Find where the given text appears and provide that cell's center as (x, y) coordinate. 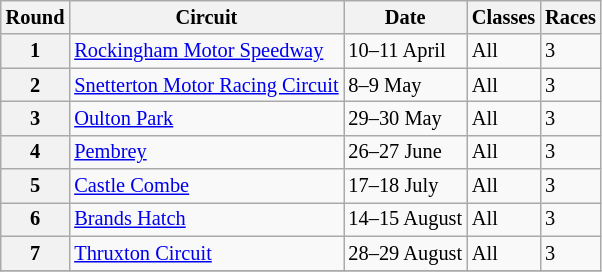
Pembrey (206, 152)
10–11 April (406, 51)
Races (570, 17)
Castle Combe (206, 186)
Classes (504, 17)
Thruxton Circuit (206, 253)
Rockingham Motor Speedway (206, 51)
29–30 May (406, 118)
7 (36, 253)
2 (36, 85)
6 (36, 219)
17–18 July (406, 186)
26–27 June (406, 152)
Oulton Park (206, 118)
4 (36, 152)
Snetterton Motor Racing Circuit (206, 85)
1 (36, 51)
14–15 August (406, 219)
8–9 May (406, 85)
Date (406, 17)
Brands Hatch (206, 219)
Round (36, 17)
Circuit (206, 17)
5 (36, 186)
28–29 August (406, 253)
